Provide the [X, Y] coordinate of the cell's center where the given text is located.  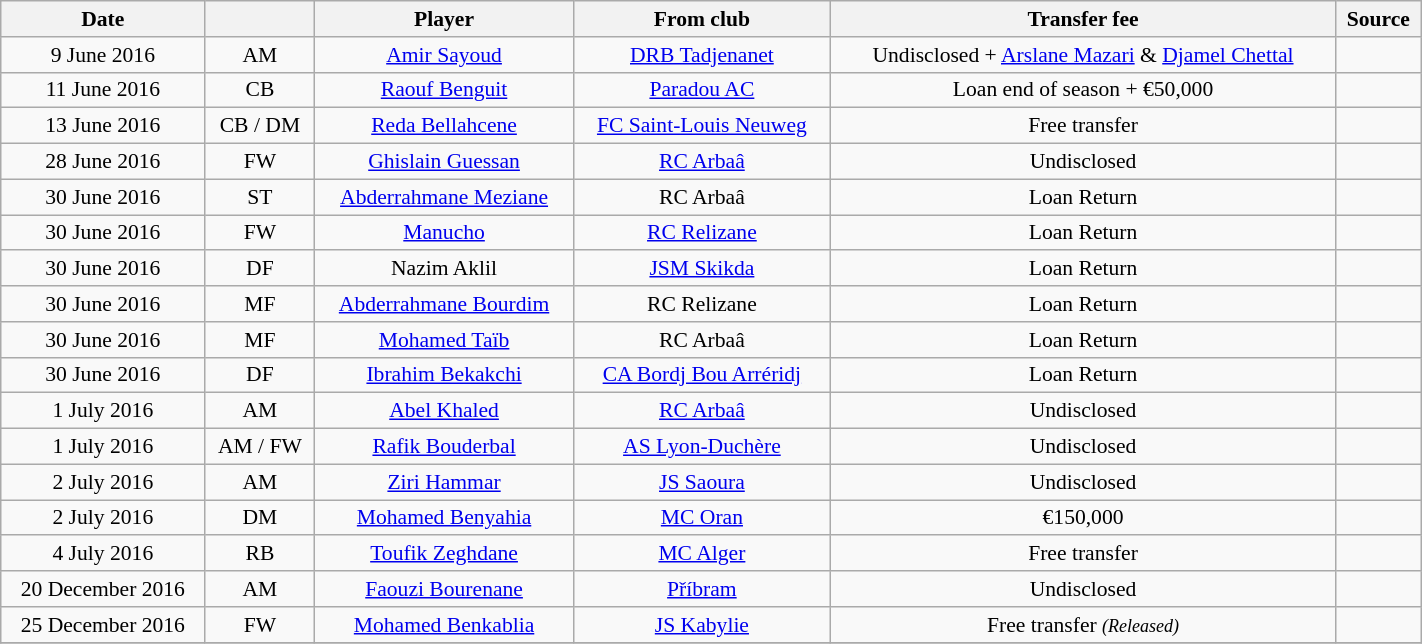
Transfer fee [1084, 19]
Ziri Hammar [444, 482]
Source [1378, 19]
Abderrahmane Bourdim [444, 304]
JSM Skikda [702, 269]
13 June 2016 [103, 126]
Příbram [702, 589]
DRB Tadjenanet [702, 55]
Loan end of season + €50,000 [1084, 90]
Rafik Bouderbal [444, 447]
From club [702, 19]
Player [444, 19]
CB / DM [260, 126]
Date [103, 19]
JS Saoura [702, 482]
JS Kabylie [702, 625]
Paradou AC [702, 90]
Nazim Aklil [444, 269]
€150,000 [1084, 518]
Free transfer (Released) [1084, 625]
9 June 2016 [103, 55]
DM [260, 518]
Faouzi Bourenane [444, 589]
Reda Bellahcene [444, 126]
Mohamed Benyahia [444, 518]
MC Alger [702, 554]
FC Saint-Louis Neuweg [702, 126]
Manucho [444, 233]
ST [260, 197]
MC Oran [702, 518]
Raouf Benguit [444, 90]
Abel Khaled [444, 411]
Mohamed Benkablia [444, 625]
20 December 2016 [103, 589]
CB [260, 90]
Mohamed Taïb [444, 340]
28 June 2016 [103, 162]
Undisclosed + Arslane Mazari & Djamel Chettal [1084, 55]
Amir Sayoud [444, 55]
11 June 2016 [103, 90]
Abderrahmane Meziane [444, 197]
4 July 2016 [103, 554]
25 December 2016 [103, 625]
Ghislain Guessan [444, 162]
AM / FW [260, 447]
RB [260, 554]
AS Lyon-Duchère [702, 447]
Toufik Zeghdane [444, 554]
Ibrahim Bekakchi [444, 375]
CA Bordj Bou Arréridj [702, 375]
